Determine the (x, y) coordinate at the center of the cell enclosing the given text.  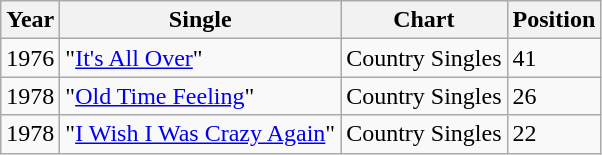
Single (200, 20)
22 (554, 134)
Position (554, 20)
1976 (30, 58)
Chart (424, 20)
"I Wish I Was Crazy Again" (200, 134)
"Old Time Feeling" (200, 96)
26 (554, 96)
"It's All Over" (200, 58)
41 (554, 58)
Year (30, 20)
